Pinpoint the cell where the given text exists, returning its [x, y] midpoint coordinate. 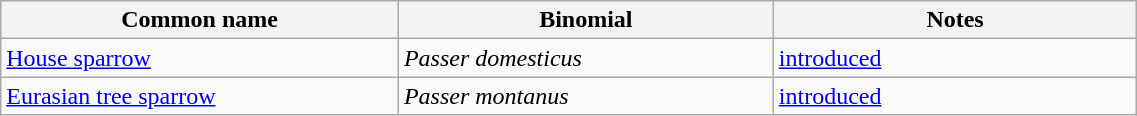
Common name [200, 20]
House sparrow [200, 58]
Passer domesticus [586, 58]
Eurasian tree sparrow [200, 96]
Notes [955, 20]
Passer montanus [586, 96]
Binomial [586, 20]
